Pinpoint the cell where the given text exists, returning its (x, y) midpoint coordinate. 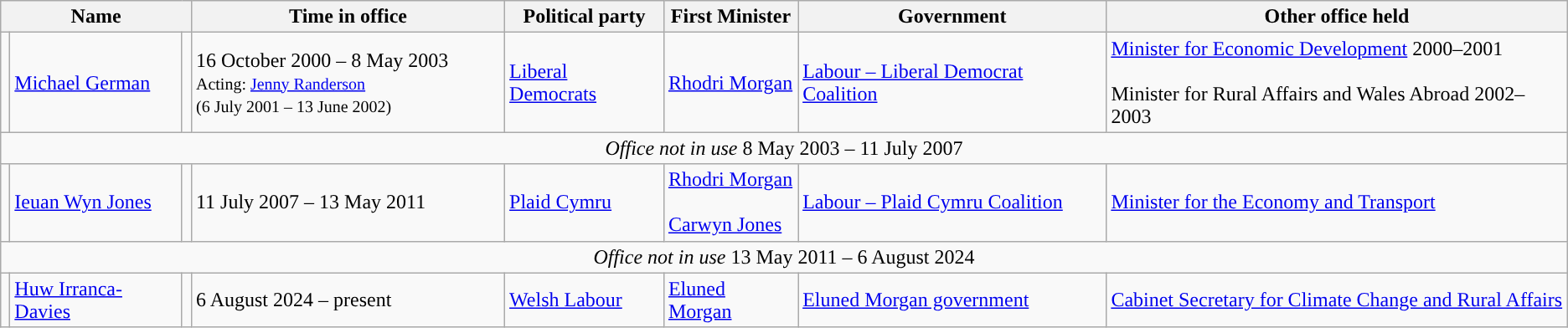
Michael German (96, 82)
Labour – Liberal Democrat Coalition (952, 82)
Minister for the Economy and Transport (1337, 202)
Eluned Morgan government (952, 300)
Huw Irranca-Davies (96, 300)
Liberal Democrats (585, 82)
Office not in use 13 May 2011 – 6 August 2024 (784, 257)
Rhodri Morgan (730, 82)
11 July 2007 – 13 May 2011 (348, 202)
Office not in use 8 May 2003 – 11 July 2007 (784, 148)
First Minister (730, 17)
Name (96, 17)
Other office held (1337, 17)
Eluned Morgan (730, 300)
Cabinet Secretary for Climate Change and Rural Affairs (1337, 300)
Labour – Plaid Cymru Coalition (952, 202)
Ieuan Wyn Jones (96, 202)
Welsh Labour (585, 300)
Political party (585, 17)
Government (952, 17)
Plaid Cymru (585, 202)
16 October 2000 – 8 May 2003 Acting: Jenny Randerson(6 July 2001 – 13 June 2002) (348, 82)
Time in office (348, 17)
Rhodri MorganCarwyn Jones (730, 202)
6 August 2024 – present (348, 300)
Minister for Economic Development 2000–2001 Minister for Rural Affairs and Wales Abroad 2002–2003 (1337, 82)
